Scan for the cell matching the given text and deliver its (x, y) coordinate at center. 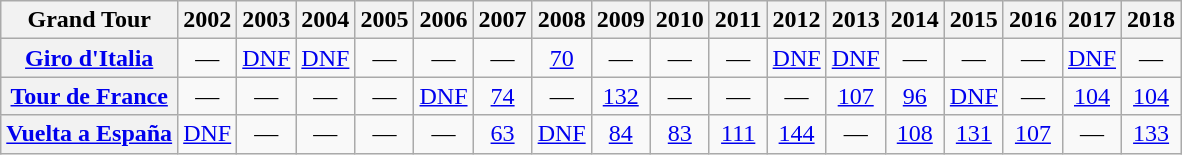
Vuelta a España (90, 134)
96 (914, 96)
2012 (796, 20)
2013 (856, 20)
2008 (562, 20)
2003 (266, 20)
131 (974, 134)
2009 (620, 20)
111 (738, 134)
Giro d'Italia (90, 58)
Grand Tour (90, 20)
2015 (974, 20)
2016 (1032, 20)
Tour de France (90, 96)
2014 (914, 20)
84 (620, 134)
83 (680, 134)
2004 (326, 20)
63 (502, 134)
132 (620, 96)
70 (562, 58)
2005 (384, 20)
108 (914, 134)
2011 (738, 20)
2010 (680, 20)
2006 (444, 20)
2017 (1092, 20)
74 (502, 96)
2018 (1152, 20)
2002 (208, 20)
2007 (502, 20)
144 (796, 134)
133 (1152, 134)
